Capture the cell that displays the provided text and extract its (X, Y) central coordinate. 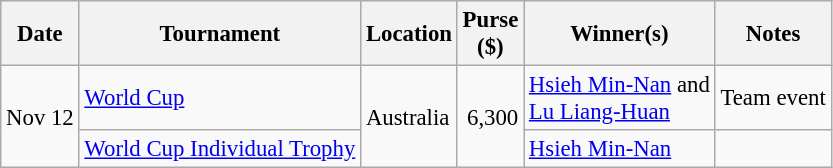
World Cup Individual Trophy (220, 149)
Team event (773, 98)
Date (40, 34)
Hsieh Min-Nan and Lu Liang-Huan (620, 98)
Winner(s) (620, 34)
World Cup (220, 98)
6,300 (490, 117)
Tournament (220, 34)
Purse($) (490, 34)
Notes (773, 34)
Location (410, 34)
Nov 12 (40, 117)
Hsieh Min-Nan (620, 149)
Australia (410, 117)
